Identify which cell holds the provided text, then report its (x, y) central coordinate. 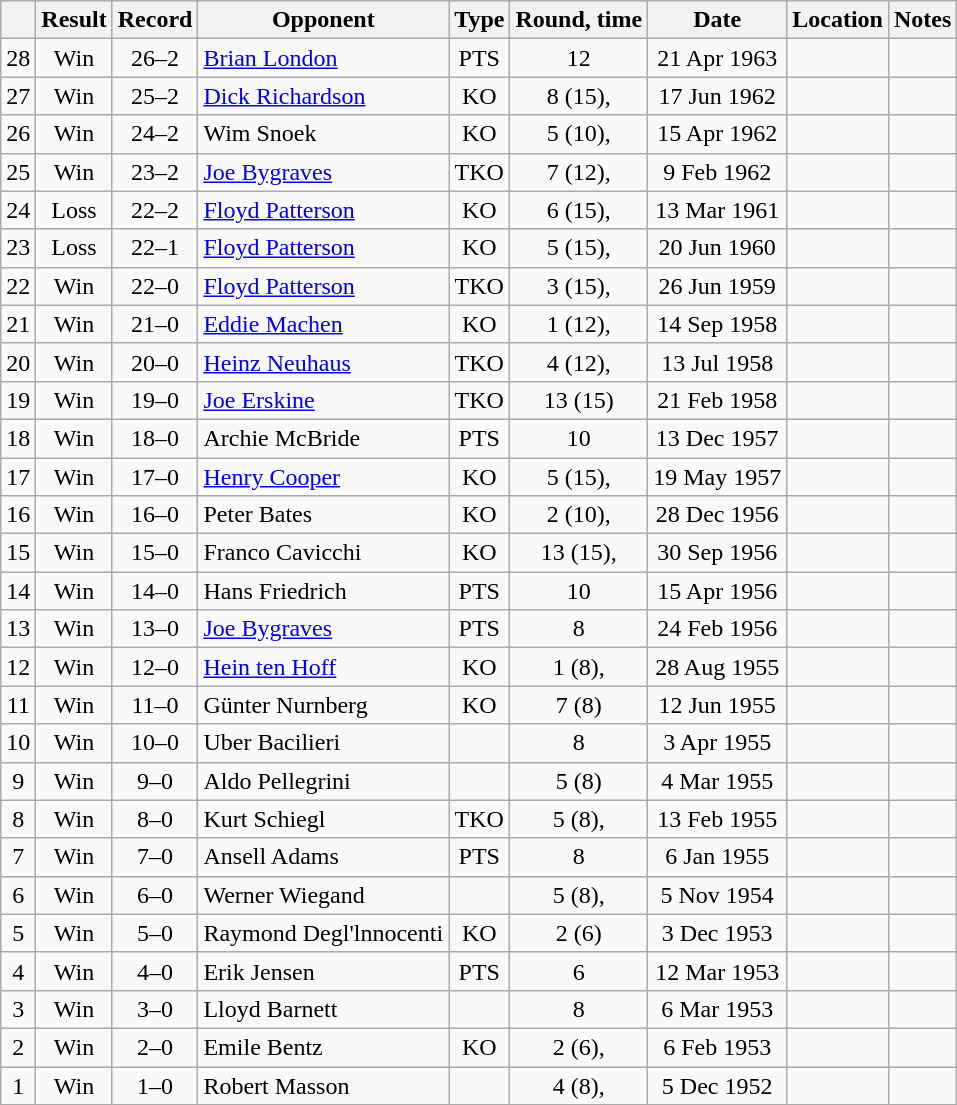
11 (18, 705)
21–0 (155, 324)
Hein ten Hoff (324, 667)
24–2 (155, 134)
Ansell Adams (324, 857)
28 Dec 1956 (718, 515)
6 Feb 1953 (718, 1047)
Werner Wiegand (324, 895)
Uber Bacilieri (324, 743)
4 (8), (579, 1085)
5 Dec 1952 (718, 1085)
13 (15) (579, 400)
4 (12), (579, 362)
13 (15), (579, 553)
2 (18, 1047)
10–0 (155, 743)
1 (8), (579, 667)
22–0 (155, 286)
28 (18, 58)
25–2 (155, 96)
Notes (922, 20)
21 (18, 324)
5 (18, 933)
9 (18, 781)
1 (12), (579, 324)
Kurt Schiegl (324, 819)
Date (718, 20)
3–0 (155, 1009)
Opponent (324, 20)
21 Apr 1963 (718, 58)
22 (18, 286)
1–0 (155, 1085)
19–0 (155, 400)
16–0 (155, 515)
8 (15), (579, 96)
15 (18, 553)
Dick Richardson (324, 96)
Round, time (579, 20)
Aldo Pellegrini (324, 781)
7 (12), (579, 172)
20 (18, 362)
15 Apr 1956 (718, 591)
4 Mar 1955 (718, 781)
18 (18, 438)
13 Feb 1955 (718, 819)
5–0 (155, 933)
Peter Bates (324, 515)
13–0 (155, 629)
24 (18, 210)
Erik Jensen (324, 971)
23 (18, 248)
1 (18, 1085)
9 Feb 1962 (718, 172)
7–0 (155, 857)
13 (18, 629)
2 (6), (579, 1047)
2–0 (155, 1047)
8–0 (155, 819)
28 Aug 1955 (718, 667)
3 Dec 1953 (718, 933)
6–0 (155, 895)
2 (6) (579, 933)
Location (838, 20)
Archie McBride (324, 438)
Raymond Degl'lnnocenti (324, 933)
Wim Snoek (324, 134)
3 (18, 1009)
27 (18, 96)
15 Apr 1962 (718, 134)
22–1 (155, 248)
14 Sep 1958 (718, 324)
3 (15), (579, 286)
Lloyd Barnett (324, 1009)
Günter Nurnberg (324, 705)
16 (18, 515)
Result (74, 20)
25 (18, 172)
12 Jun 1955 (718, 705)
7 (8) (579, 705)
17 Jun 1962 (718, 96)
13 Dec 1957 (718, 438)
30 Sep 1956 (718, 553)
Henry Cooper (324, 477)
4–0 (155, 971)
9–0 (155, 781)
26 (18, 134)
4 (18, 971)
19 May 1957 (718, 477)
5 (10), (579, 134)
12 Mar 1953 (718, 971)
20 Jun 1960 (718, 248)
6 (15), (579, 210)
19 (18, 400)
7 (18, 857)
13 Mar 1961 (718, 210)
Heinz Neuhaus (324, 362)
Eddie Machen (324, 324)
3 Apr 1955 (718, 743)
14–0 (155, 591)
Record (155, 20)
11–0 (155, 705)
22–2 (155, 210)
20–0 (155, 362)
24 Feb 1956 (718, 629)
26 Jun 1959 (718, 286)
17–0 (155, 477)
6 Jan 1955 (718, 857)
14 (18, 591)
26–2 (155, 58)
2 (10), (579, 515)
Brian London (324, 58)
15–0 (155, 553)
Hans Friedrich (324, 591)
17 (18, 477)
5 (8) (579, 781)
23–2 (155, 172)
Emile Bentz (324, 1047)
5 Nov 1954 (718, 895)
12–0 (155, 667)
Franco Cavicchi (324, 553)
Robert Masson (324, 1085)
6 Mar 1953 (718, 1009)
Type (480, 20)
13 Jul 1958 (718, 362)
Joe Erskine (324, 400)
21 Feb 1958 (718, 400)
18–0 (155, 438)
